Provide the [X, Y] coordinate of the cell's center where the given text is located.  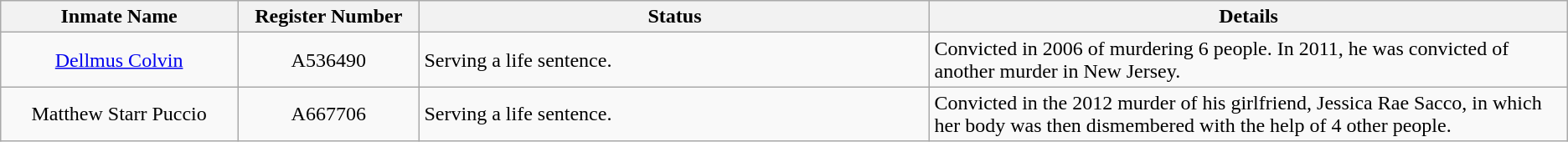
Matthew Starr Puccio [119, 114]
A667706 [328, 114]
Register Number [328, 17]
Dellmus Colvin [119, 60]
Convicted in the 2012 murder of his girlfriend, Jessica Rae Sacco, in which her body was then dismembered with the help of 4 other people. [1248, 114]
Inmate Name [119, 17]
A536490 [328, 60]
Convicted in 2006 of murdering 6 people. In 2011, he was convicted of another murder in New Jersey. [1248, 60]
Status [675, 17]
Details [1248, 17]
